From the cell containing the given text, extract its center point as (X, Y) coordinate. 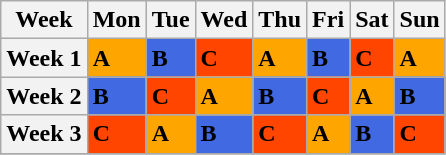
Week 1 (44, 58)
Wed (224, 20)
Sun (420, 20)
Mon (116, 20)
Sat (372, 20)
Week 3 (44, 134)
Tue (170, 20)
Week (44, 20)
Thu (280, 20)
Week 2 (44, 96)
Fri (328, 20)
